Identify which cell holds the provided text, then report its [X, Y] central coordinate. 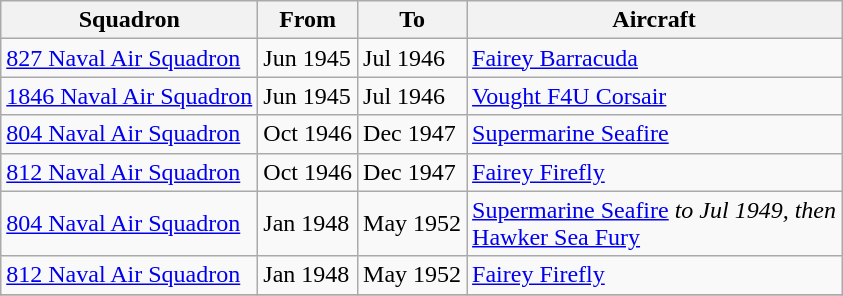
Squadron [130, 20]
827 Naval Air Squadron [130, 58]
Fairey Barracuda [654, 58]
Vought F4U Corsair [654, 96]
From [308, 20]
Aircraft [654, 20]
Supermarine Seafire to Jul 1949, thenHawker Sea Fury [654, 224]
1846 Naval Air Squadron [130, 96]
Supermarine Seafire [654, 134]
To [412, 20]
